Locate the cell with the specified text and output its [x, y] center coordinate. 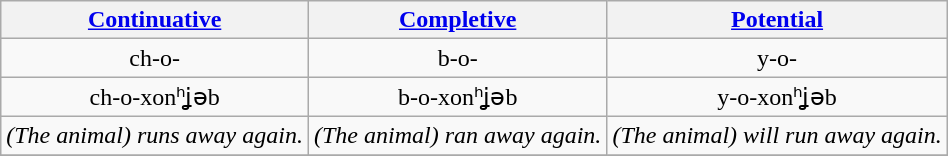
ch-o-xonʰʝəb [155, 97]
(The animal) will run away again. [777, 135]
b-o-xonʰʝəb [457, 97]
(The animal) runs away again. [155, 135]
y-o-xonʰʝəb [777, 97]
Completive [457, 20]
ch-o- [155, 58]
b-o- [457, 58]
(The animal) ran away again. [457, 135]
y-o- [777, 58]
Continuative [155, 20]
Potential [777, 20]
